Capture the cell that displays the provided text and extract its [X, Y] central coordinate. 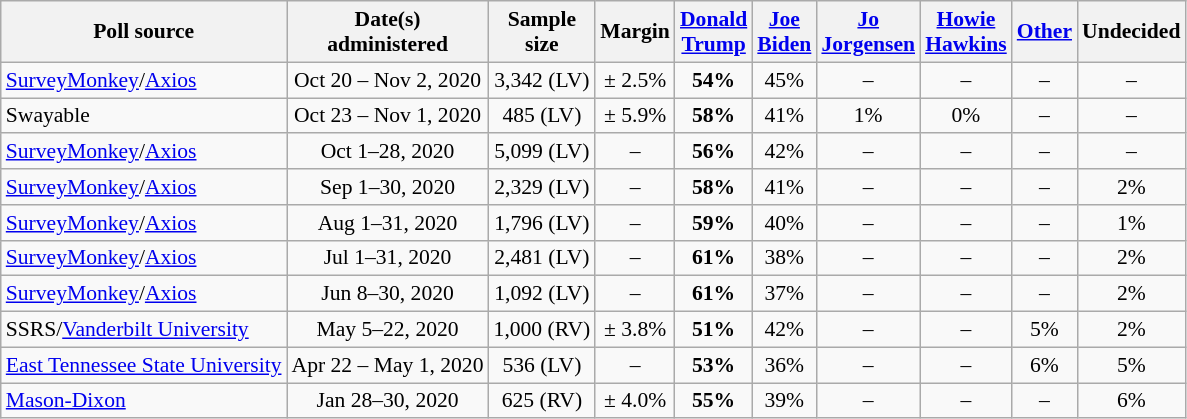
Apr 22 – May 1, 2020 [388, 365]
36% [784, 365]
Aug 1–31, 2020 [388, 223]
37% [784, 294]
56% [714, 152]
Undecided [1131, 32]
485 (LV) [542, 116]
± 4.0% [635, 401]
Margin [635, 32]
1,092 (LV) [542, 294]
May 5–22, 2020 [388, 330]
East Tennessee State University [144, 365]
± 2.5% [635, 80]
0% [966, 116]
Other [1044, 32]
Jan 28–30, 2020 [388, 401]
Samplesize [542, 32]
1,796 (LV) [542, 223]
Sep 1–30, 2020 [388, 187]
HowieHawkins [966, 32]
54% [714, 80]
5,099 (LV) [542, 152]
38% [784, 258]
55% [714, 401]
39% [784, 401]
Oct 23 – Nov 1, 2020 [388, 116]
2,329 (LV) [542, 187]
± 3.8% [635, 330]
Mason-Dixon [144, 401]
Jul 1–31, 2020 [388, 258]
53% [714, 365]
40% [784, 223]
Swayable [144, 116]
DonaldTrump [714, 32]
Oct 20 – Nov 2, 2020 [388, 80]
45% [784, 80]
625 (RV) [542, 401]
59% [714, 223]
JoJorgensen [868, 32]
536 (LV) [542, 365]
JoeBiden [784, 32]
51% [714, 330]
Date(s)administered [388, 32]
Poll source [144, 32]
± 5.9% [635, 116]
Jun 8–30, 2020 [388, 294]
3,342 (LV) [542, 80]
Oct 1–28, 2020 [388, 152]
2,481 (LV) [542, 258]
SSRS/Vanderbilt University [144, 330]
1,000 (RV) [542, 330]
